From the cell containing the given text, extract its center point as (x, y) coordinate. 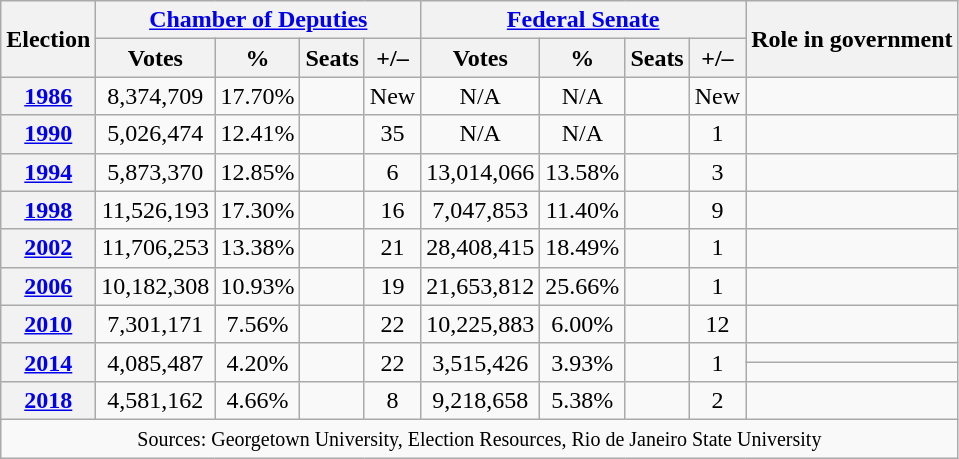
12.85% (258, 172)
17.70% (258, 96)
35 (392, 134)
2010 (48, 324)
2 (717, 400)
3 (717, 172)
12.41% (258, 134)
10,182,308 (156, 286)
5,026,474 (156, 134)
21 (392, 248)
6.00% (582, 324)
13.58% (582, 172)
Election (48, 39)
5,873,370 (156, 172)
5.38% (582, 400)
8,374,709 (156, 96)
11,706,253 (156, 248)
7,047,853 (480, 210)
28,408,415 (480, 248)
4.66% (258, 400)
Sources: Georgetown University, Election Resources, Rio de Janeiro State University (480, 438)
2006 (48, 286)
9 (717, 210)
1986 (48, 96)
11,526,193 (156, 210)
1990 (48, 134)
2002 (48, 248)
Federal Senate (584, 20)
3.93% (582, 362)
3,515,426 (480, 362)
Chamber of Deputies (258, 20)
11.40% (582, 210)
4,085,487 (156, 362)
7,301,171 (156, 324)
17.30% (258, 210)
12 (717, 324)
13.38% (258, 248)
21,653,812 (480, 286)
25.66% (582, 286)
18.49% (582, 248)
10,225,883 (480, 324)
2014 (48, 362)
9,218,658 (480, 400)
4.20% (258, 362)
Role in government (852, 39)
19 (392, 286)
1994 (48, 172)
6 (392, 172)
8 (392, 400)
13,014,066 (480, 172)
2018 (48, 400)
10.93% (258, 286)
16 (392, 210)
4,581,162 (156, 400)
1998 (48, 210)
7.56% (258, 324)
